Identify which cell holds the provided text, then report its [x, y] central coordinate. 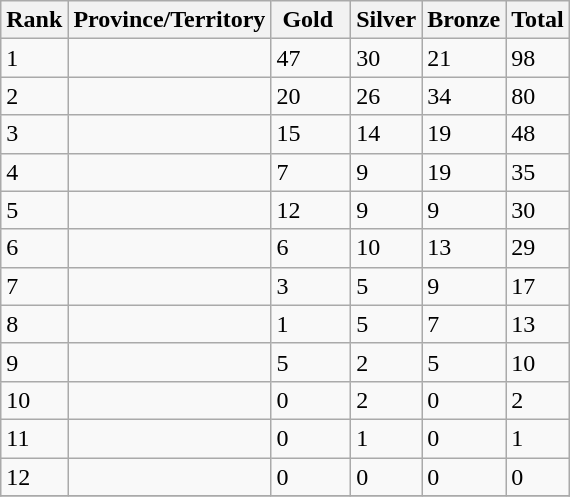
48 [538, 134]
21 [464, 58]
80 [538, 96]
98 [538, 58]
Silver [386, 20]
26 [386, 96]
47 [311, 58]
Gold [311, 20]
20 [311, 96]
34 [464, 96]
14 [386, 134]
4 [34, 172]
15 [311, 134]
Province/Territory [170, 20]
35 [538, 172]
Bronze [464, 20]
29 [538, 248]
11 [34, 438]
Rank [34, 20]
Total [538, 20]
17 [538, 286]
8 [34, 324]
